For the text-containing cell, return its midpoint in (x, y) coordinate format. 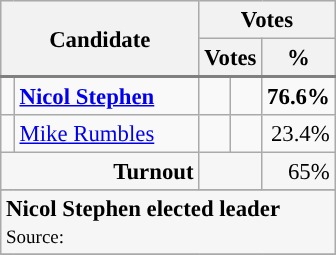
Nicol Stephen (106, 96)
Turnout (100, 172)
65% (298, 172)
76.6% (298, 96)
23.4% (298, 134)
% (298, 58)
Nicol Stephen elected leaderSource: (168, 222)
Candidate (100, 39)
Mike Rumbles (106, 134)
